Identify which cell holds the provided text, then report its [x, y] central coordinate. 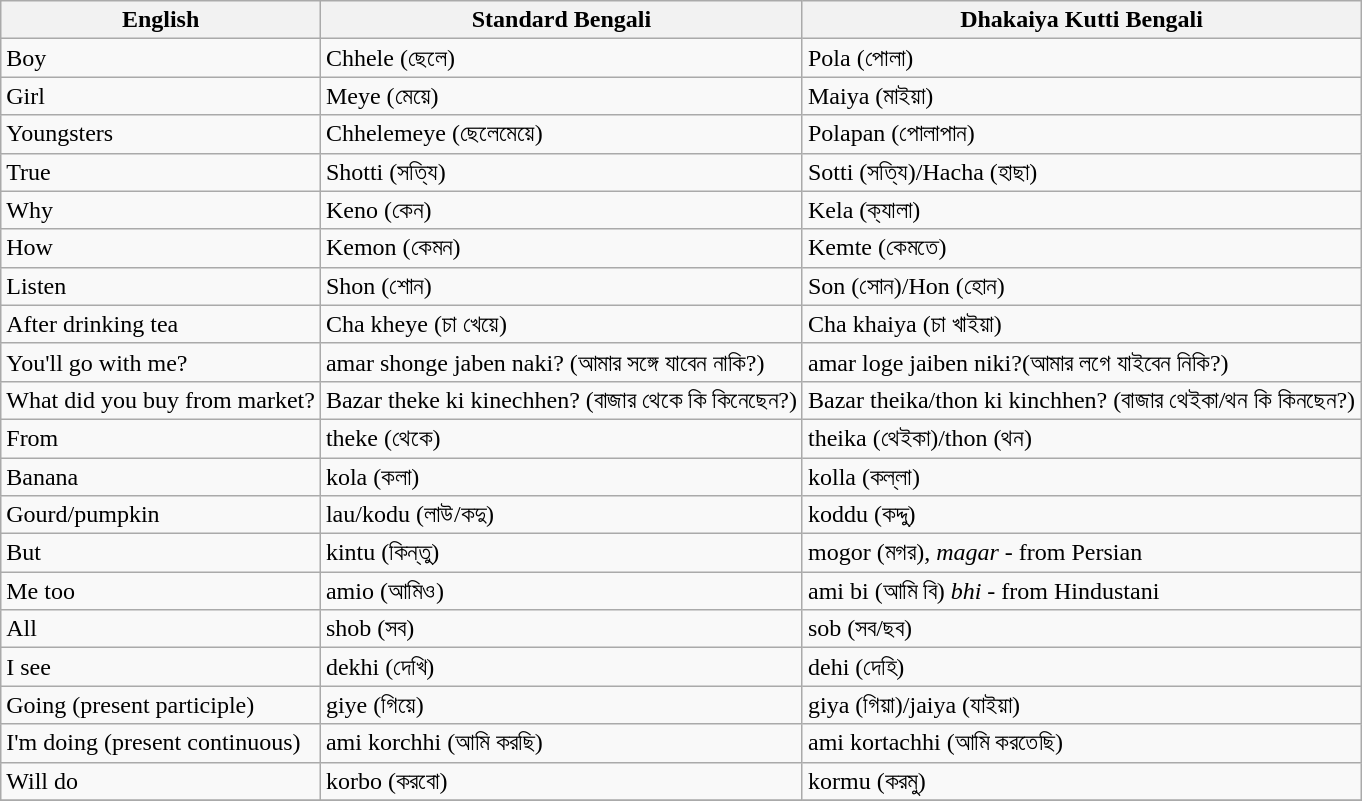
Boy [161, 58]
kormu (করমু) [1081, 781]
korbo (করবো) [561, 781]
I see [161, 667]
Sotti (সত্যি)/Hacha (হাছা) [1081, 172]
Kemte (কেমতে) [1081, 248]
Son (সোন)/Hon (হোন) [1081, 286]
What did you buy from market? [161, 400]
theke (থেকে) [561, 438]
Dhakaiya Kutti Bengali [1081, 20]
After drinking tea [161, 324]
amio (আমিও) [561, 591]
Chhelemeye (ছেলেমেয়ে) [561, 134]
ami bi (আমি বি) bhi - from Hindustani [1081, 591]
How [161, 248]
Kemon (কেমন) [561, 248]
Youngsters [161, 134]
Chhele (ছেলে) [561, 58]
Going (present participle) [161, 705]
I'm doing (present continuous) [161, 743]
Meye (মেয়ে) [561, 96]
giya (গিয়া)/jaiya (যাইয়া) [1081, 705]
amar shonge jaben naki? (আমার সঙ্গে যাবেন নাকি?) [561, 362]
giye (গিয়ে) [561, 705]
lau/kodu (লাউ/কদু) [561, 515]
All [161, 629]
theika (থেইকা)/thon (থন) [1081, 438]
From [161, 438]
mogor (মগর), magar - from Persian [1081, 553]
dehi (দেহি) [1081, 667]
Why [161, 210]
ami korchhi (আমি করছি) [561, 743]
But [161, 553]
Will do [161, 781]
Kela (ক্যালা) [1081, 210]
Gourd/pumpkin [161, 515]
You'll go with me? [161, 362]
dekhi (দেখি) [561, 667]
Maiya (মাইয়া) [1081, 96]
sob (সব/ছব) [1081, 629]
Standard Bengali [561, 20]
kolla (কল্লা) [1081, 477]
True [161, 172]
Keno (কেন) [561, 210]
ami kortachhi (আমি করতেছি) [1081, 743]
Cha kheye (চা খেয়ে) [561, 324]
kintu (কিন্তু) [561, 553]
Me too [161, 591]
Shotti (সত্যি) [561, 172]
English [161, 20]
Polapan (পোলাপান) [1081, 134]
Pola (পোলা) [1081, 58]
Bazar theke ki kinechhen? (বাজার থেকে কি কিনেছেন?) [561, 400]
Listen [161, 286]
Girl [161, 96]
Cha khaiya (চা খাইয়া) [1081, 324]
Bazar theika/thon ki kinchhen? (বাজার থেইকা/থন কি কিনছেন?) [1081, 400]
shob (সব) [561, 629]
amar loge jaiben niki?(আমার লগে যাইবেন নিকি?) [1081, 362]
koddu (কদ্দু) [1081, 515]
Banana [161, 477]
kola (কলা) [561, 477]
Shon (শোন) [561, 286]
